From the cell containing the given text, extract its center point as (X, Y) coordinate. 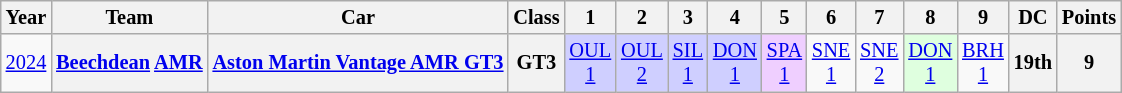
2024 (26, 63)
DC (1033, 17)
OUL2 (642, 63)
Points (1089, 17)
SNE1 (831, 63)
7 (879, 17)
19th (1033, 63)
1 (591, 17)
Aston Martin Vantage AMR GT3 (358, 63)
2 (642, 17)
SNE2 (879, 63)
SIL1 (688, 63)
OUL1 (591, 63)
Class (536, 17)
BRH1 (983, 63)
SPA1 (784, 63)
5 (784, 17)
6 (831, 17)
3 (688, 17)
Car (358, 17)
8 (930, 17)
Beechdean AMR (129, 63)
4 (735, 17)
GT3 (536, 63)
Team (129, 17)
Year (26, 17)
